Scan for the cell matching the given text and deliver its (x, y) coordinate at center. 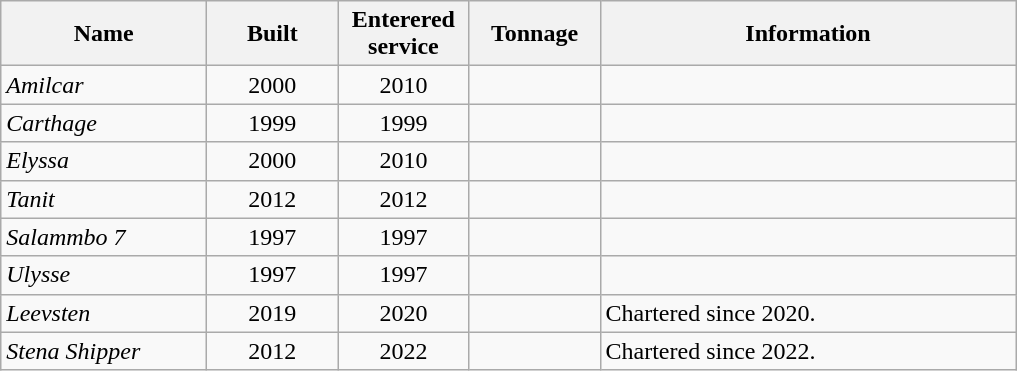
Amilcar (104, 85)
Stena Shipper (104, 351)
2022 (404, 351)
2019 (272, 313)
Chartered since 2022. (808, 351)
Information (808, 34)
Ulysse (104, 275)
2020 (404, 313)
Salammbo 7 (104, 237)
Tanit (104, 199)
Enterered service (404, 34)
Tonnage (534, 34)
Built (272, 34)
Carthage (104, 123)
Chartered since 2020. (808, 313)
Name (104, 34)
Leevsten (104, 313)
Elyssa (104, 161)
